Scan for the cell matching the given text and deliver its (X, Y) coordinate at center. 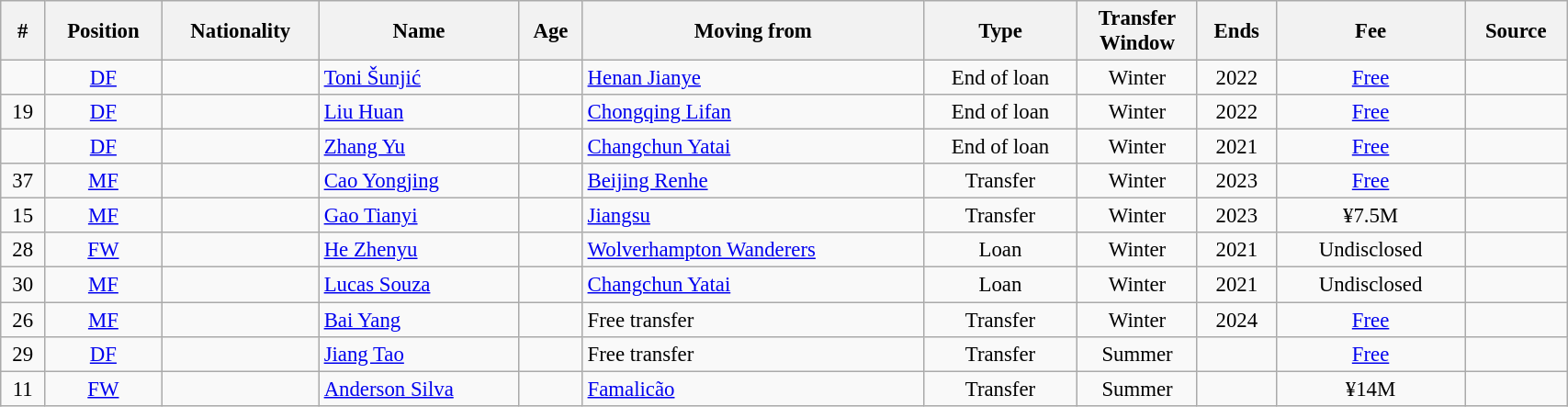
15 (23, 216)
Type (999, 31)
Gao Tianyi (419, 216)
Bai Yang (419, 320)
28 (23, 251)
Source (1516, 31)
Nationality (241, 31)
Famalicão (753, 389)
Wolverhampton Wanderers (753, 251)
Chongqing Lifan (753, 112)
2024 (1236, 320)
Position (104, 31)
Ends (1236, 31)
Lucas Souza (419, 285)
Toni Šunjić (419, 78)
Transfer Window (1137, 31)
Beijing Renhe (753, 181)
Anderson Silva (419, 389)
Age (551, 31)
¥14M (1371, 389)
30 (23, 285)
Fee (1371, 31)
26 (23, 320)
37 (23, 181)
Henan Jianye (753, 78)
Name (419, 31)
Moving from (753, 31)
# (23, 31)
19 (23, 112)
29 (23, 354)
He Zhenyu (419, 251)
Liu Huan (419, 112)
Cao Yongjing (419, 181)
¥7.5M (1371, 216)
Zhang Yu (419, 147)
Jiang Tao (419, 354)
11 (23, 389)
Jiangsu (753, 216)
